Detect which cell encompasses the target text, then output its [x, y] center coordinate. 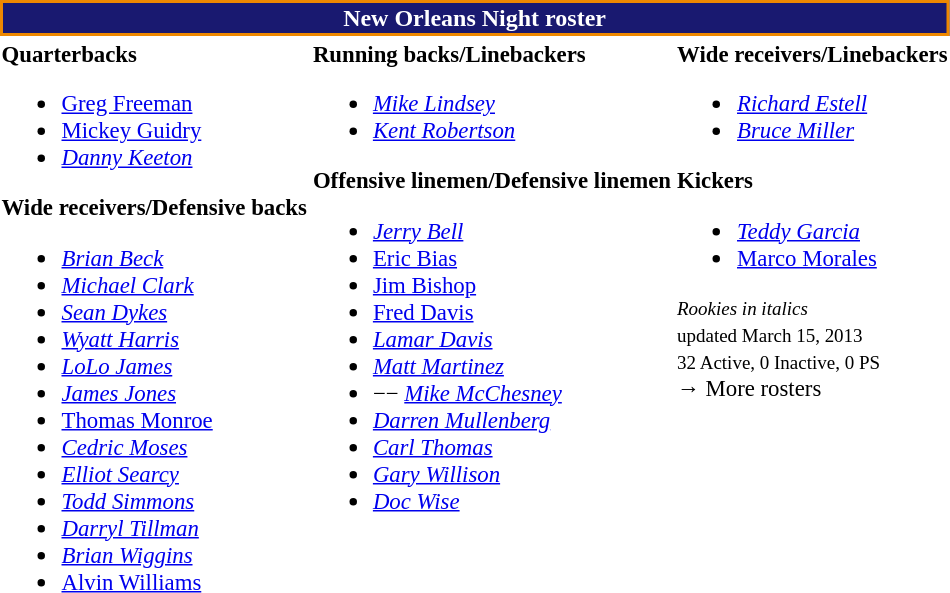
New Orleans Night roster [474, 18]
